Pinpoint the cell where the given text exists, returning its (x, y) midpoint coordinate. 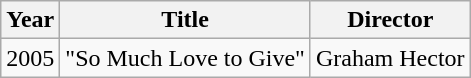
Title (186, 20)
"So Much Love to Give" (186, 58)
Director (390, 20)
2005 (30, 58)
Year (30, 20)
Graham Hector (390, 58)
